Capture the cell that displays the provided text and extract its (x, y) central coordinate. 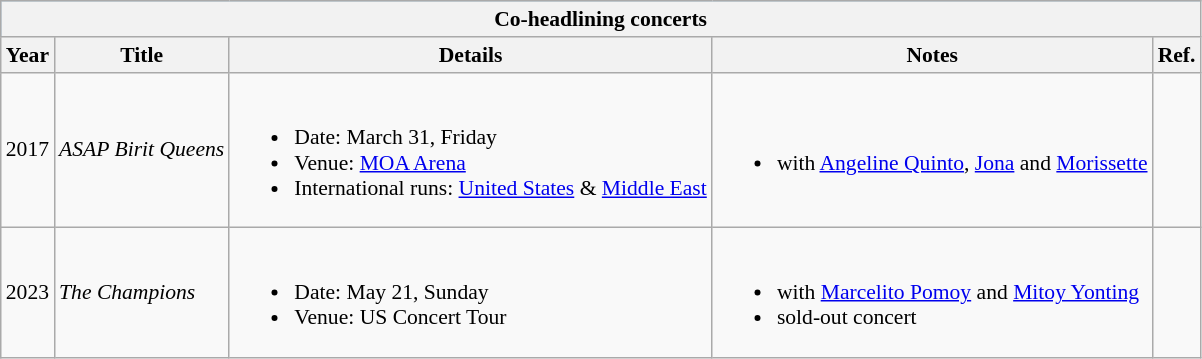
Date: March 31, FridayVenue: MOA ArenaInternational runs: United States & Middle East (470, 150)
Title (142, 55)
Details (470, 55)
2023 (28, 293)
Date: May 21, SundayVenue: US Concert Tour (470, 293)
Ref. (1177, 55)
Year (28, 55)
The Champions (142, 293)
Co-headlining concerts (601, 19)
Notes (932, 55)
ASAP Birit Queens (142, 150)
with Marcelito Pomoy and Mitoy Yontingsold-out concert (932, 293)
with Angeline Quinto, Jona and Morissette (932, 150)
2017 (28, 150)
